Scan for the cell matching the given text and deliver its (X, Y) coordinate at center. 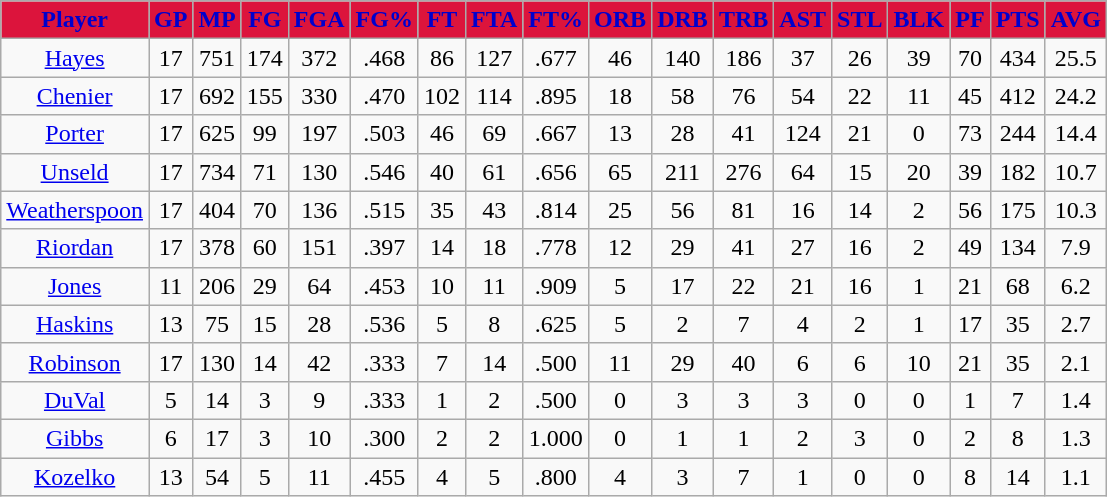
.503 (384, 134)
25 (620, 210)
.515 (384, 210)
372 (319, 58)
.468 (384, 58)
75 (217, 324)
412 (1018, 96)
FT (442, 20)
434 (1018, 58)
151 (319, 248)
.667 (556, 134)
Robinson (75, 362)
206 (217, 286)
.778 (556, 248)
102 (442, 96)
49 (970, 248)
FGA (319, 20)
134 (1018, 248)
.453 (384, 286)
65 (620, 172)
211 (683, 172)
244 (1018, 134)
MP (217, 20)
.800 (556, 477)
2.1 (1076, 362)
.470 (384, 96)
174 (264, 58)
197 (319, 134)
Kozelko (75, 477)
58 (683, 96)
Hayes (75, 58)
155 (264, 96)
.397 (384, 248)
136 (319, 210)
14.4 (1076, 134)
Riordan (75, 248)
FG% (384, 20)
.625 (556, 324)
140 (683, 58)
AVG (1076, 20)
1.4 (1076, 400)
STL (860, 20)
12 (620, 248)
.656 (556, 172)
Haskins (75, 324)
69 (494, 134)
1.000 (556, 438)
Gibbs (75, 438)
.895 (556, 96)
76 (743, 96)
PF (970, 20)
FG (264, 20)
625 (217, 134)
BLK (919, 20)
DRB (683, 20)
404 (217, 210)
25.5 (1076, 58)
186 (743, 58)
24.2 (1076, 96)
PTS (1018, 20)
692 (217, 96)
.455 (384, 477)
1.3 (1076, 438)
42 (319, 362)
FT% (556, 20)
276 (743, 172)
GP (170, 20)
182 (1018, 172)
330 (319, 96)
9 (319, 400)
.814 (556, 210)
ORB (620, 20)
.677 (556, 58)
61 (494, 172)
175 (1018, 210)
751 (217, 58)
2.7 (1076, 324)
43 (494, 210)
37 (803, 58)
114 (494, 96)
6.2 (1076, 286)
Chenier (75, 96)
20 (919, 172)
71 (264, 172)
Jones (75, 286)
TRB (743, 20)
86 (442, 58)
FTA (494, 20)
DuVal (75, 400)
10.7 (1076, 172)
127 (494, 58)
60 (264, 248)
Player (75, 20)
1.1 (1076, 477)
.546 (384, 172)
.909 (556, 286)
27 (803, 248)
81 (743, 210)
45 (970, 96)
7.9 (1076, 248)
10.3 (1076, 210)
Weatherspoon (75, 210)
.536 (384, 324)
734 (217, 172)
26 (860, 58)
Porter (75, 134)
Unseld (75, 172)
.300 (384, 438)
378 (217, 248)
AST (803, 20)
68 (1018, 286)
124 (803, 134)
73 (970, 134)
99 (264, 134)
